Search for the cell housing the specified text and yield its [X, Y] center coordinate. 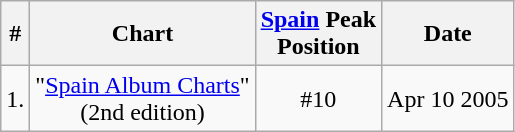
Apr 10 2005 [448, 98]
Date [448, 34]
Chart [142, 34]
1. [16, 98]
#10 [318, 98]
# [16, 34]
Spain PeakPosition [318, 34]
"Spain Album Charts"(2nd edition) [142, 98]
